Pinpoint the cell where the given text exists, returning its [X, Y] midpoint coordinate. 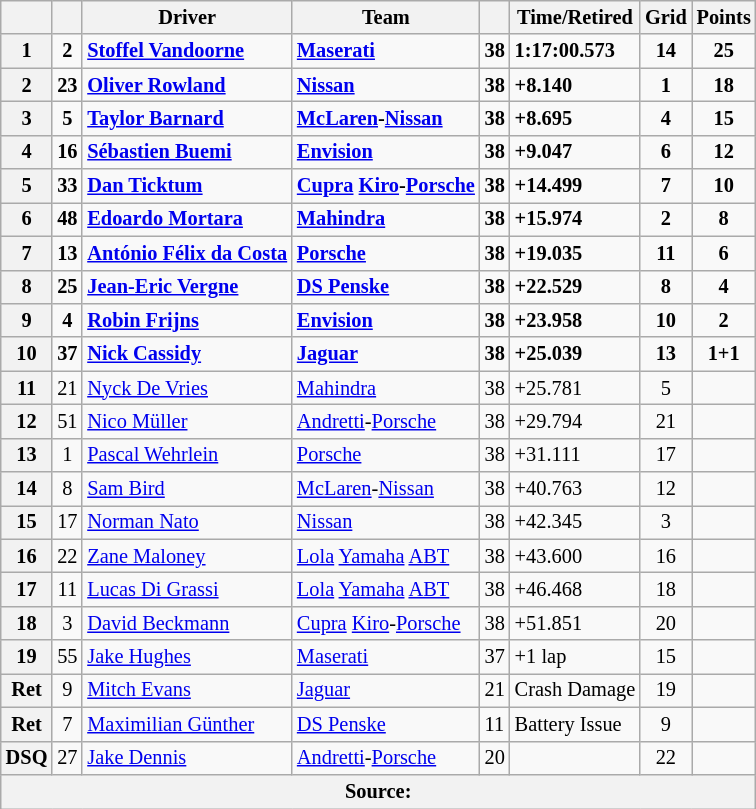
+1 lap [575, 657]
+22.529 [575, 287]
27 [67, 758]
Points [724, 17]
+15.974 [575, 219]
55 [67, 657]
Zane Maloney [187, 556]
+8.695 [575, 118]
David Beckmann [187, 623]
Battery Issue [575, 724]
+19.035 [575, 253]
Team [386, 17]
Sébastien Buemi [187, 152]
DSQ [27, 758]
Mitch Evans [187, 690]
+42.345 [575, 522]
+43.600 [575, 556]
Source: [378, 791]
António Félix da Costa [187, 253]
33 [67, 186]
Robin Frijns [187, 320]
Grid [666, 17]
Stoffel Vandoorne [187, 51]
+29.794 [575, 421]
Norman Nato [187, 522]
Maximilian Günther [187, 724]
Oliver Rowland [187, 85]
Nico Müller [187, 421]
+25.781 [575, 388]
+31.111 [575, 455]
+40.763 [575, 489]
+51.851 [575, 623]
+9.047 [575, 152]
+8.140 [575, 85]
Pascal Wehrlein [187, 455]
Time/Retired [575, 17]
+25.039 [575, 354]
Jake Hughes [187, 657]
Driver [187, 17]
+23.958 [575, 320]
Edoardo Mortara [187, 219]
48 [67, 219]
Taylor Barnard [187, 118]
1+1 [724, 354]
Crash Damage [575, 690]
Nick Cassidy [187, 354]
Nyck De Vries [187, 388]
Sam Bird [187, 489]
23 [67, 85]
+14.499 [575, 186]
Jean-Eric Vergne [187, 287]
Jake Dennis [187, 758]
51 [67, 421]
1:17:00.573 [575, 51]
+46.468 [575, 589]
Dan Ticktum [187, 186]
Lucas Di Grassi [187, 589]
